Find where the given text appears and provide that cell's center as [X, Y] coordinate. 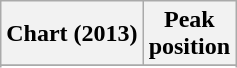
Peakposition [189, 34]
Chart (2013) [72, 34]
